Scan for the cell matching the given text and deliver its [X, Y] coordinate at center. 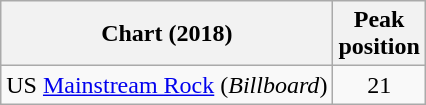
21 [379, 85]
Peakposition [379, 34]
Chart (2018) [167, 34]
US Mainstream Rock (Billboard) [167, 85]
